Return the (x, y) coordinate for the center point of the cell that contains the specified text.  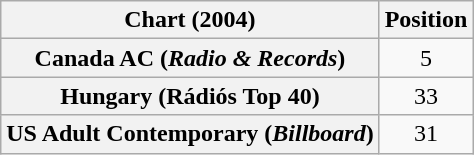
US Adult Contemporary (Billboard) (190, 134)
5 (426, 58)
Chart (2004) (190, 20)
Canada AC (Radio & Records) (190, 58)
33 (426, 96)
31 (426, 134)
Hungary (Rádiós Top 40) (190, 96)
Position (426, 20)
